Scan for the cell matching the given text and deliver its (X, Y) coordinate at center. 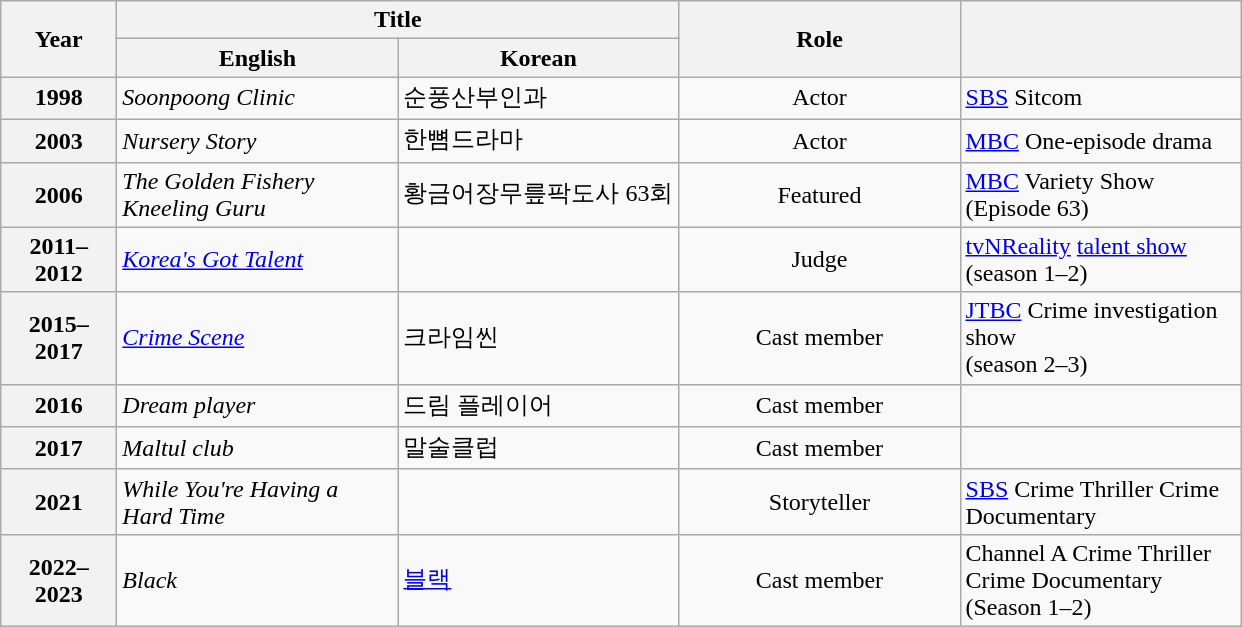
말술클럽 (538, 448)
2011–2012 (59, 260)
Title (398, 20)
크라임씬 (538, 338)
SBS Crime Thriller Crime Documentary (1100, 502)
드림 플레이어 (538, 406)
Soonpoong Clinic (258, 98)
Role (820, 39)
Channel A Crime Thriller Crime Documentary (Season 1–2) (1100, 580)
While You're Having a Hard Time (258, 502)
Korea's Got Talent (258, 260)
Nursery Story (258, 140)
2003 (59, 140)
English (258, 58)
2006 (59, 194)
2021 (59, 502)
블랙 (538, 580)
2016 (59, 406)
The Golden Fishery Kneeling Guru (258, 194)
Featured (820, 194)
Year (59, 39)
2017 (59, 448)
Korean (538, 58)
2015–2017 (59, 338)
Dream player (258, 406)
1998 (59, 98)
MBC One-episode drama (1100, 140)
Judge (820, 260)
순풍산부인과 (538, 98)
Black (258, 580)
한뼘드라마 (538, 140)
JTBC Crime investigation show (season 2–3) (1100, 338)
Storyteller (820, 502)
황금어장무릎팍도사 63회 (538, 194)
SBS Sitcom (1100, 98)
tvNReality talent show (season 1–2) (1100, 260)
Crime Scene (258, 338)
Maltul club (258, 448)
2022–2023 (59, 580)
MBC Variety Show (Episode 63) (1100, 194)
